Identify which cell holds the provided text, then report its (X, Y) central coordinate. 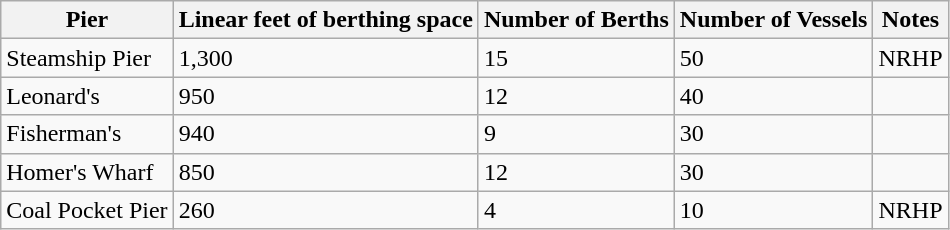
260 (326, 210)
Fisherman's (87, 134)
Pier (87, 20)
Number of Berths (576, 20)
Coal Pocket Pier (87, 210)
9 (576, 134)
15 (576, 58)
10 (774, 210)
940 (326, 134)
Homer's Wharf (87, 172)
1,300 (326, 58)
Number of Vessels (774, 20)
850 (326, 172)
Linear feet of berthing space (326, 20)
50 (774, 58)
4 (576, 210)
Notes (910, 20)
Steamship Pier (87, 58)
950 (326, 96)
40 (774, 96)
Leonard's (87, 96)
